Provide the [X, Y] coordinate of the cell's center where the given text is located.  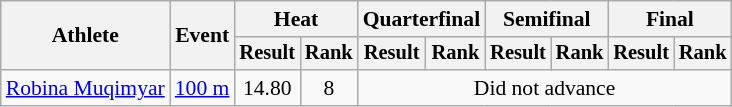
8 [329, 88]
Heat [296, 19]
Final [670, 19]
Quarterfinal [422, 19]
100 m [202, 88]
Robina Muqimyar [86, 88]
14.80 [267, 88]
Did not advance [545, 88]
Event [202, 36]
Athlete [86, 36]
Semifinal [546, 19]
